For the text-containing cell, return its midpoint in (x, y) coordinate format. 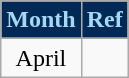
Month (41, 20)
April (41, 58)
Ref (104, 20)
